Locate the cell with the specified text and output its [x, y] center coordinate. 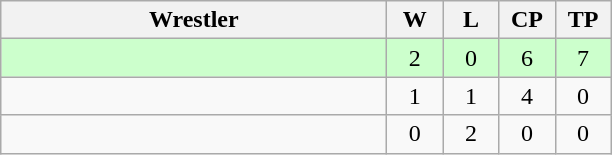
6 [527, 58]
CP [527, 20]
L [471, 20]
W [415, 20]
Wrestler [194, 20]
4 [527, 96]
TP [583, 20]
7 [583, 58]
